Find where the given text appears and provide that cell's center as [x, y] coordinate. 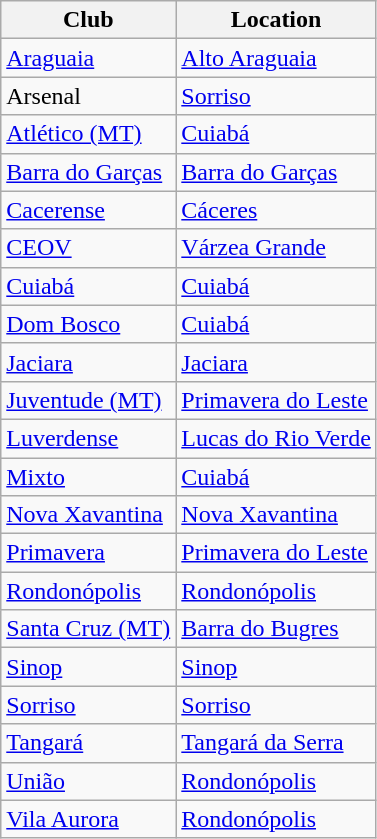
Alto Araguaia [276, 58]
Juventude (MT) [88, 400]
União [88, 781]
Mixto [88, 477]
Club [88, 20]
Atlético (MT) [88, 134]
Primavera [88, 553]
Santa Cruz (MT) [88, 629]
Várzea Grande [276, 248]
Tangará da Serra [276, 743]
Arsenal [88, 96]
Vila Aurora [88, 819]
Cáceres [276, 210]
Tangará [88, 743]
Location [276, 20]
Araguaia [88, 58]
Cacerense [88, 210]
CEOV [88, 248]
Lucas do Rio Verde [276, 438]
Barra do Bugres [276, 629]
Luverdense [88, 438]
Dom Bosco [88, 324]
